Provide the [x, y] coordinate of the cell's center where the given text is located.  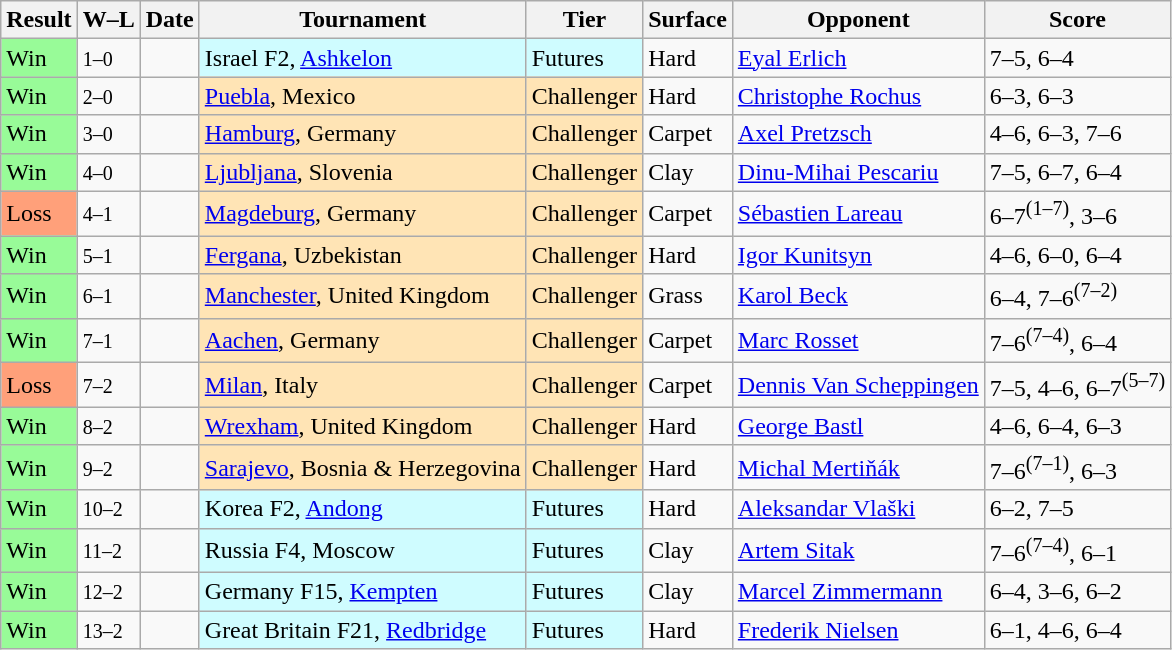
Karol Beck [858, 296]
7–6(7–1), 6–3 [1077, 468]
Artem Sitak [858, 550]
5–1 [108, 255]
Opponent [858, 20]
Result [39, 20]
2–0 [108, 96]
Magdeburg, Germany [362, 214]
Wrexham, United Kingdom [362, 426]
Igor Kunitsyn [858, 255]
Surface [688, 20]
Tournament [362, 20]
Grass [688, 296]
Russia F4, Moscow [362, 550]
Manchester, United Kingdom [362, 296]
Date [170, 20]
Milan, Italy [362, 386]
7–5, 6–7, 6–4 [1077, 172]
13–2 [108, 630]
Dinu-Mihai Pescariu [858, 172]
11–2 [108, 550]
4–6, 6–3, 7–6 [1077, 134]
12–2 [108, 592]
7–1 [108, 340]
Sébastien Lareau [858, 214]
7–5, 4–6, 6–7(5–7) [1077, 386]
Germany F15, Kempten [362, 592]
Tier [584, 20]
4–0 [108, 172]
3–0 [108, 134]
6–1 [108, 296]
Aachen, Germany [362, 340]
Sarajevo, Bosnia & Herzegovina [362, 468]
Aleksandar Vlaški [858, 509]
Michal Mertiňák [858, 468]
6–3, 6–3 [1077, 96]
Korea F2, Andong [362, 509]
Marcel Zimmermann [858, 592]
Hamburg, Germany [362, 134]
Ljubljana, Slovenia [362, 172]
8–2 [108, 426]
4–6, 6–4, 6–3 [1077, 426]
6–4, 7–6(7–2) [1077, 296]
7–2 [108, 386]
7–5, 6–4 [1077, 58]
Score [1077, 20]
Christophe Rochus [858, 96]
6–2, 7–5 [1077, 509]
6–4, 3–6, 6–2 [1077, 592]
4–1 [108, 214]
Israel F2, Ashkelon [362, 58]
Puebla, Mexico [362, 96]
Dennis Van Scheppingen [858, 386]
Great Britain F21, Redbridge [362, 630]
W–L [108, 20]
1–0 [108, 58]
Frederik Nielsen [858, 630]
7–6(7–4), 6–1 [1077, 550]
9–2 [108, 468]
George Bastl [858, 426]
Fergana, Uzbekistan [362, 255]
Eyal Erlich [858, 58]
10–2 [108, 509]
6–1, 4–6, 6–4 [1077, 630]
7–6(7–4), 6–4 [1077, 340]
Marc Rosset [858, 340]
4–6, 6–0, 6–4 [1077, 255]
6–7(1–7), 3–6 [1077, 214]
Axel Pretzsch [858, 134]
